Determine the [X, Y] coordinate at the center of the cell enclosing the given text.  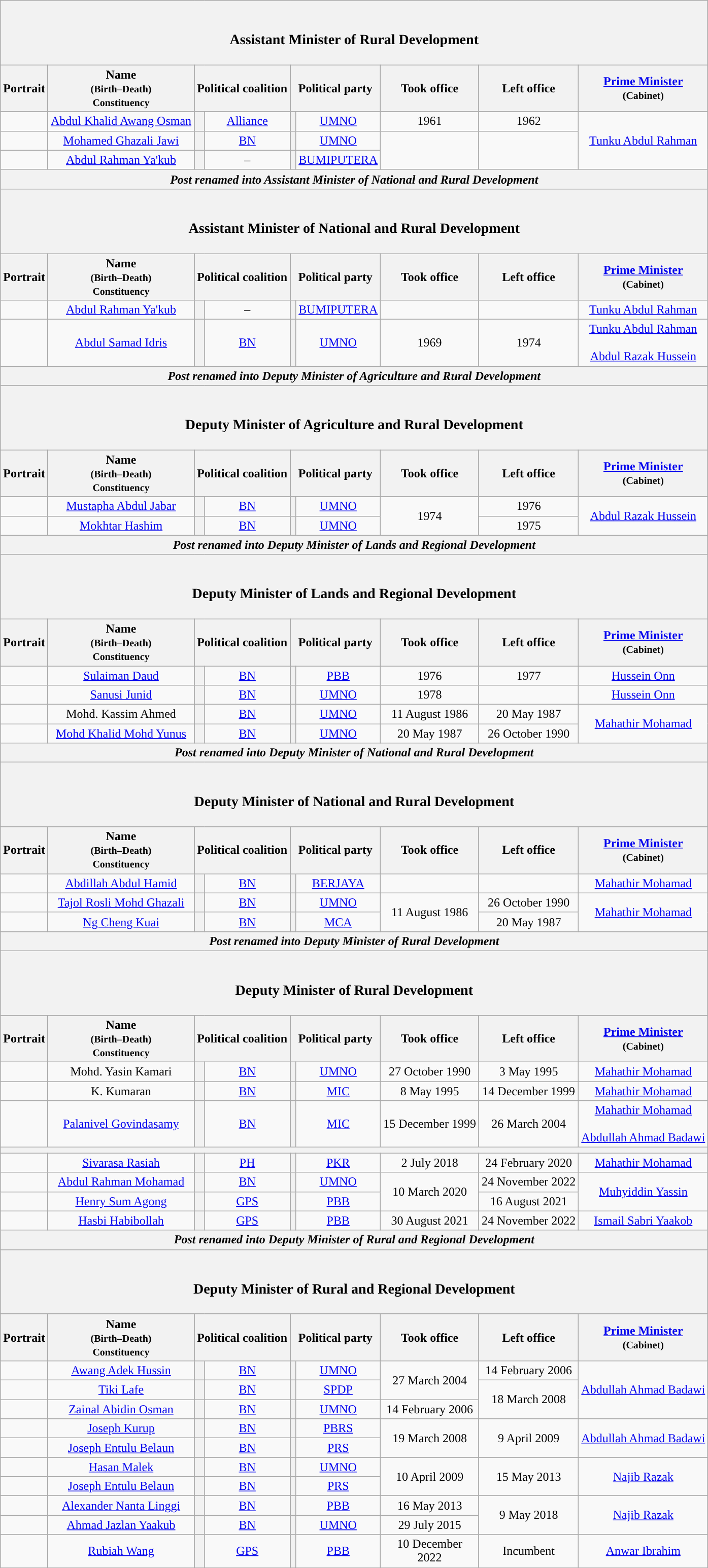
2 July 2018 [430, 1163]
K. Kumaran [121, 1091]
8 May 1995 [430, 1091]
Assistant Minister of National and Rural Development [354, 221]
16 May 2013 [430, 1506]
Post renamed into Assistant Minister of National and Rural Development [354, 179]
Ng Cheng Kuai [121, 922]
Tiki Lafe [121, 1390]
Abdillah Abdul Hamid [121, 883]
Mustapha Abdul Jabar [121, 506]
Deputy Minister of National and Rural Development [354, 794]
Ahmad Jazlan Yaakub [121, 1525]
Rubiah Wang [121, 1551]
Mohd Khalid Mohd Yunus [121, 734]
Tunku Abdul RahmanAbdul Razak Hussein [644, 343]
9 April 2009 [528, 1438]
Sanusi Junid [121, 695]
Abdul Samad Idris [121, 343]
1975 [528, 526]
Post renamed into Deputy Minister of Agriculture and Rural Development [354, 376]
Mohd. Kassim Ahmed [121, 714]
Joseph Kurup [121, 1428]
15 December 1999 [430, 1124]
PBRS [338, 1428]
MCA [338, 922]
Assistant Minister of Rural Development [354, 32]
PH [248, 1163]
1977 [528, 675]
1969 [430, 343]
Sulaiman Daud [121, 675]
10 April 2009 [430, 1477]
Awang Adek Hussin [121, 1370]
PKR [338, 1163]
Sivarasa Rasiah [121, 1163]
Alliance [248, 121]
Mahathir MohamadAbdullah Ahmad Badawi [644, 1124]
Deputy Minister of Rural Development [354, 983]
24 February 2020 [528, 1163]
Abdul Khalid Awang Osman [121, 121]
Tajol Rosli Mohd Ghazali [121, 902]
Abdul Rahman Mohamad [121, 1182]
29 July 2015 [430, 1525]
Deputy Minister of Rural and Regional Development [354, 1281]
SPDP [338, 1390]
Hasan Malek [121, 1467]
10 December2022 [430, 1551]
27 March 2004 [430, 1380]
Deputy Minister of Lands and Regional Development [354, 586]
30 August 2021 [430, 1221]
1978 [430, 695]
15 May 2013 [528, 1477]
Post renamed into Deputy Minister of Rural Development [354, 941]
Post renamed into Deputy Minister of National and Rural Development [354, 753]
BERJAYA [338, 883]
Abdul Razak Hussein [644, 516]
Mohamed Ghazali Jawi [121, 141]
Post renamed into Deputy Minister of Rural and Regional Development [354, 1240]
Zainal Abidin Osman [121, 1409]
Deputy Minister of Agriculture and Rural Development [354, 418]
1961 [430, 121]
Palanivel Govindasamy [121, 1124]
Incumbent [528, 1551]
Post renamed into Deputy Minister of Lands and Regional Development [354, 545]
26 March 2004 [528, 1124]
9 May 2018 [528, 1515]
Henry Sum Agong [121, 1201]
Mohd. Yasin Kamari [121, 1072]
10 March 2020 [430, 1192]
Ismail Sabri Yaakob [644, 1221]
16 August 2021 [528, 1201]
Alexander Nanta Linggi [121, 1506]
Anwar Ibrahim [644, 1551]
Mokhtar Hashim [121, 526]
Hasbi Habibollah [121, 1221]
19 March 2008 [430, 1438]
14 December 1999 [528, 1091]
27 October 1990 [430, 1072]
1962 [528, 121]
Muhyiddin Yassin [644, 1192]
18 March 2008 [528, 1400]
3 May 1995 [528, 1072]
